Locate the cell with the specified text and output its [X, Y] center coordinate. 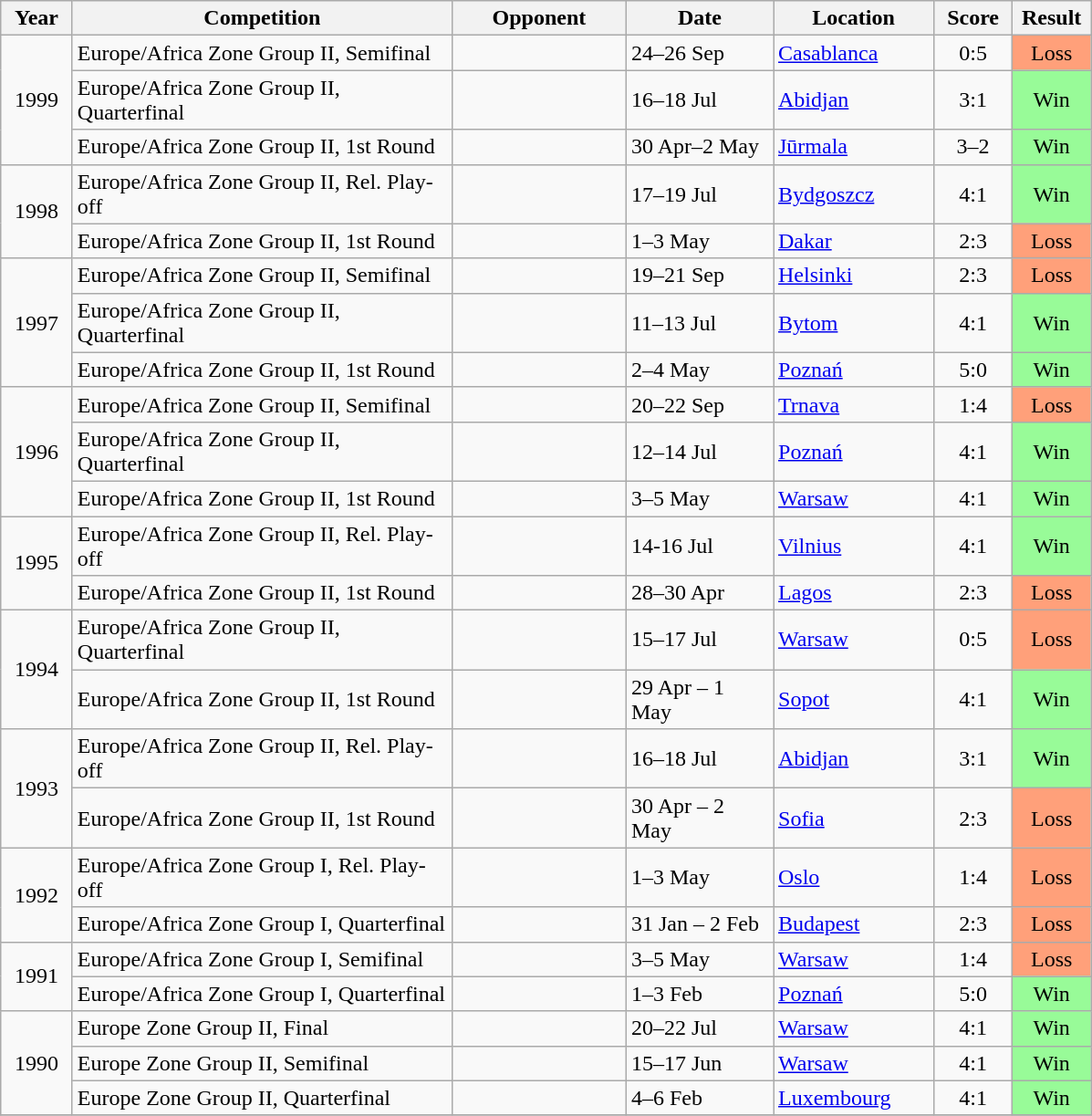
11–13 Jul [699, 323]
2–4 May [699, 370]
Bytom [854, 323]
1999 [36, 100]
30 Apr – 2 May [699, 818]
Year [36, 18]
1–3 Feb [699, 994]
Trnava [854, 404]
Europe Zone Group II, Semifinal [262, 1063]
Luxembourg [854, 1098]
14-16 Jul [699, 546]
Europe/Africa Zone Group I, Semifinal [262, 959]
Europe Zone Group II, Quarterfinal [262, 1098]
Helsinki [854, 276]
29 Apr – 1 May [699, 699]
1993 [36, 788]
Casablanca [854, 53]
Lagos [854, 593]
28–30 Apr [699, 593]
24–26 Sep [699, 53]
4–6 Feb [699, 1098]
19–21 Sep [699, 276]
Opponent [538, 18]
Vilnius [854, 546]
20–22 Sep [699, 404]
Europe Zone Group II, Final [262, 1028]
15–17 Jul [699, 641]
3–2 [973, 147]
Jūrmala [854, 147]
1998 [36, 212]
1990 [36, 1063]
Score [973, 18]
12–14 Jul [699, 451]
Result [1052, 18]
31 Jan – 2 Feb [699, 924]
Location [854, 18]
Date [699, 18]
1994 [36, 670]
17–19 Jul [699, 193]
Oslo [854, 878]
Sopot [854, 699]
20–22 Jul [699, 1028]
Budapest [854, 924]
1997 [36, 323]
1992 [36, 894]
15–17 Jun [699, 1063]
30 Apr–2 May [699, 147]
Europe/Africa Zone Group I, Rel. Play-off [262, 878]
1995 [36, 564]
Bydgoszcz [854, 193]
1991 [36, 976]
Sofia [854, 818]
1996 [36, 451]
Dakar [854, 241]
Competition [262, 18]
